Find where the given text appears and provide that cell's center as (x, y) coordinate. 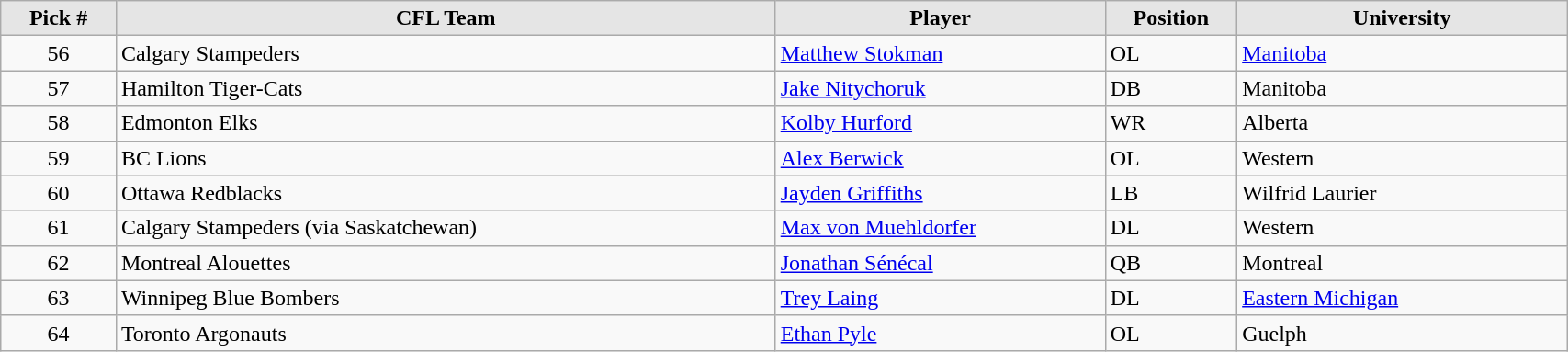
Eastern Michigan (1402, 298)
University (1402, 18)
63 (59, 298)
Trey Laing (941, 298)
QB (1171, 263)
Winnipeg Blue Bombers (446, 298)
Ottawa Redblacks (446, 193)
Player (941, 18)
61 (59, 228)
57 (59, 88)
Calgary Stampeders (446, 53)
60 (59, 193)
LB (1171, 193)
Alex Berwick (941, 158)
Position (1171, 18)
Toronto Argonauts (446, 333)
BC Lions (446, 158)
Jake Nitychoruk (941, 88)
Pick # (59, 18)
Kolby Hurford (941, 123)
Ethan Pyle (941, 333)
CFL Team (446, 18)
64 (59, 333)
Montreal (1402, 263)
Jayden Griffiths (941, 193)
58 (59, 123)
Max von Muehldorfer (941, 228)
Hamilton Tiger-Cats (446, 88)
WR (1171, 123)
56 (59, 53)
Jonathan Sénécal (941, 263)
Montreal Alouettes (446, 263)
62 (59, 263)
Calgary Stampeders (via Saskatchewan) (446, 228)
59 (59, 158)
Edmonton Elks (446, 123)
Matthew Stokman (941, 53)
Guelph (1402, 333)
Alberta (1402, 123)
DB (1171, 88)
Wilfrid Laurier (1402, 193)
